Extract the (X, Y) coordinate from the center of the cell holding the provided text.  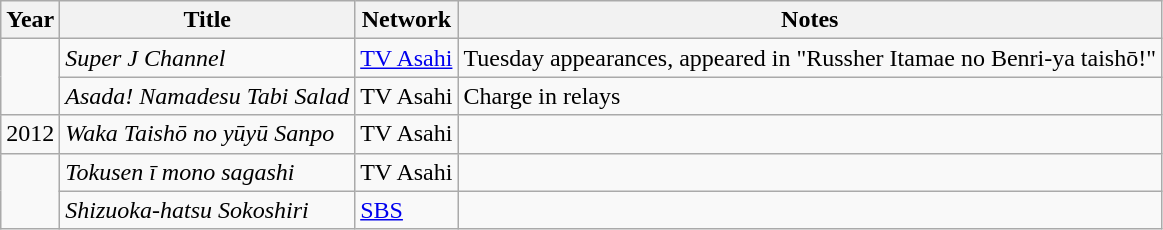
2012 (30, 134)
Super J Channel (208, 58)
Title (208, 20)
Waka Taishō no yūyū Sanpo (208, 134)
Charge in relays (810, 96)
Year (30, 20)
Asada! Namadesu Tabi Salad (208, 96)
Tuesday appearances, appeared in "Russher Itamae no Benri-ya taishō!" (810, 58)
Network (406, 20)
Tokusen ī mono sagashi (208, 172)
Notes (810, 20)
SBS (406, 210)
Shizuoka-hatsu Sokoshiri (208, 210)
